Find where the given text appears and provide that cell's center as [X, Y] coordinate. 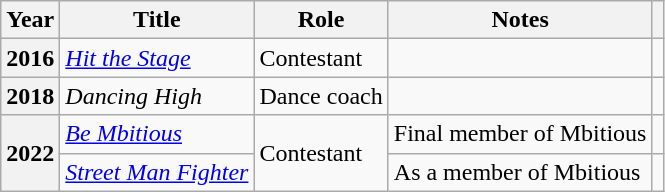
2016 [30, 58]
As a member of Mbitious [520, 172]
Be Mbitious [157, 134]
Final member of Mbitious [520, 134]
2022 [30, 153]
Notes [520, 20]
Year [30, 20]
Dancing High [157, 96]
Street Man Fighter [157, 172]
Hit the Stage [157, 58]
Title [157, 20]
2018 [30, 96]
Role [321, 20]
Dance coach [321, 96]
